Locate the cell with the specified text and output its [x, y] center coordinate. 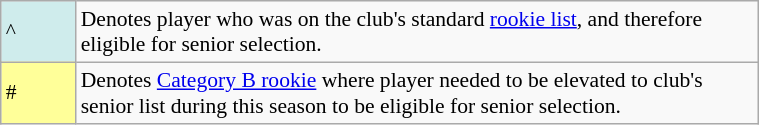
# [38, 92]
Denotes Category B rookie where player needed to be elevated to club's senior list during this season to be eligible for senior selection. [417, 92]
Denotes player who was on the club's standard rookie list, and therefore eligible for senior selection. [417, 32]
^ [38, 32]
